For the text-containing cell, return its midpoint in (X, Y) coordinate format. 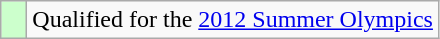
Qualified for the 2012 Summer Olympics (233, 20)
